Return (x, y) of the center of cell containing provided text 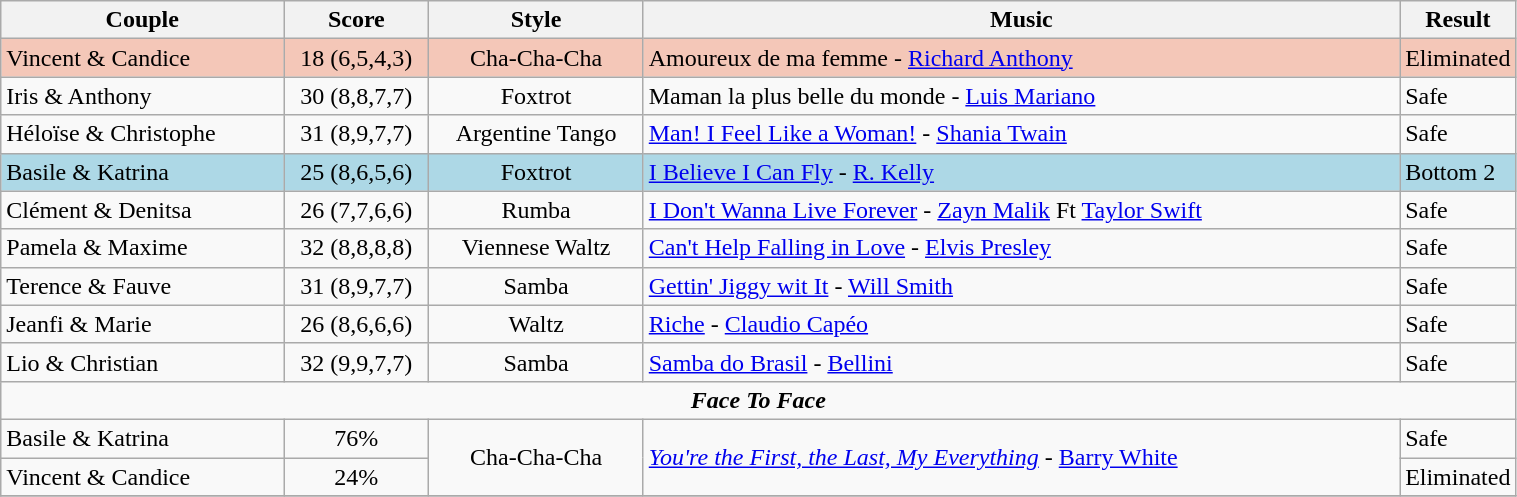
Clément & Denitsa (142, 210)
30 (8,8,7,7) (356, 96)
Face To Face (758, 400)
76% (356, 438)
Man! I Feel Like a Woman! - Shania Twain (1021, 134)
32 (8,8,8,8) (356, 248)
26 (8,6,6,6) (356, 324)
Waltz (536, 324)
Terence & Fauve (142, 286)
You're the First, the Last, My Everything - Barry White (1021, 457)
Style (536, 20)
Pamela & Maxime (142, 248)
Gettin' Jiggy wit It - Will Smith (1021, 286)
Argentine Tango (536, 134)
26 (7,7,6,6) (356, 210)
Viennese Waltz (536, 248)
Jeanfi & Marie (142, 324)
Héloïse & Christophe (142, 134)
Score (356, 20)
25 (8,6,5,6) (356, 172)
Result (1458, 20)
Lio & Christian (142, 362)
I Believe I Can Fly - R. Kelly (1021, 172)
Maman la plus belle du monde - Luis Mariano (1021, 96)
Rumba (536, 210)
18 (6,5,4,3) (356, 58)
I Don't Wanna Live Forever - Zayn Malik Ft Taylor Swift (1021, 210)
Riche - Claudio Capéo (1021, 324)
Can't Help Falling in Love - Elvis Presley (1021, 248)
Amoureux de ma femme - Richard Anthony (1021, 58)
Samba do Brasil - Bellini (1021, 362)
Iris & Anthony (142, 96)
24% (356, 477)
32 (9,9,7,7) (356, 362)
Couple (142, 20)
Music (1021, 20)
Bottom 2 (1458, 172)
